Provide the (x, y) coordinate of the cell's center where the given text is located.  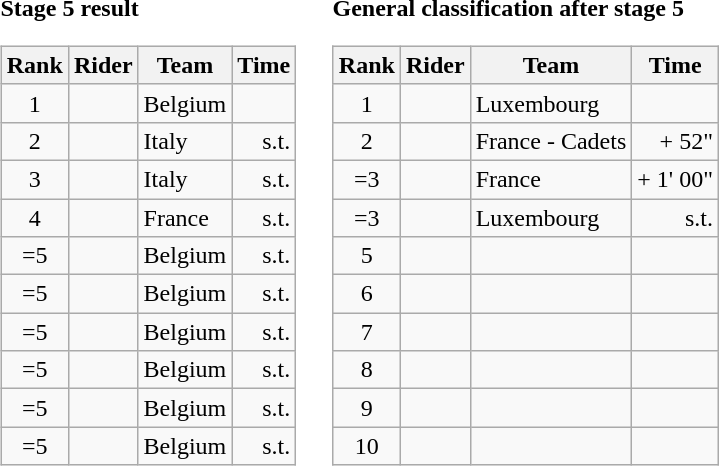
+ 52" (676, 141)
10 (366, 446)
3 (34, 179)
9 (366, 408)
5 (366, 256)
6 (366, 294)
8 (366, 370)
France - Cadets (551, 141)
+ 1' 00" (676, 179)
4 (34, 217)
7 (366, 332)
